Locate the cell with the specified text and output its [X, Y] center coordinate. 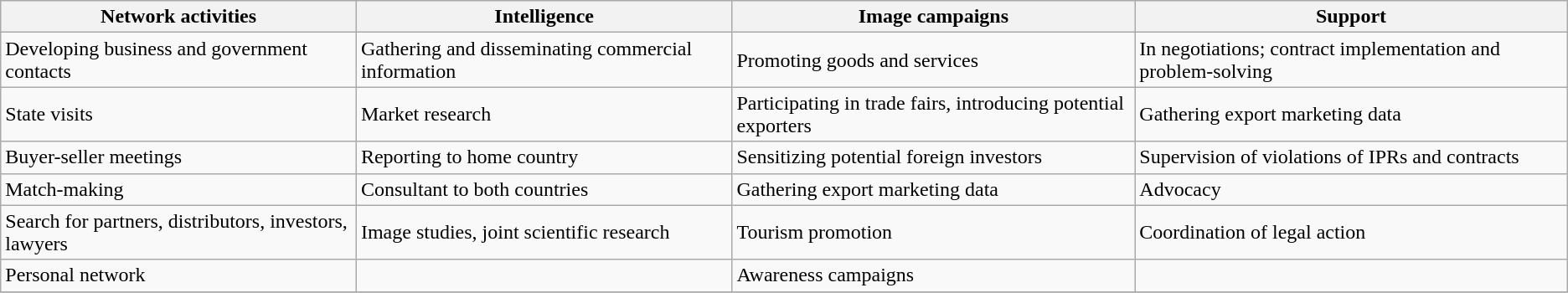
Buyer-seller meetings [179, 157]
Coordination of legal action [1351, 233]
Image studies, joint scientific research [544, 233]
Participating in trade fairs, introducing potential exporters [933, 114]
Promoting goods and services [933, 60]
Reporting to home country [544, 157]
In negotiations; contract implementation and problem-solving [1351, 60]
Market research [544, 114]
Tourism promotion [933, 233]
Support [1351, 17]
Personal network [179, 275]
Search for partners, distributors, investors, lawyers [179, 233]
Gathering and disseminating commercial information [544, 60]
Image campaigns [933, 17]
Advocacy [1351, 189]
State visits [179, 114]
Match-making [179, 189]
Sensitizing potential foreign investors [933, 157]
Awareness campaigns [933, 275]
Network activities [179, 17]
Intelligence [544, 17]
Developing business and government contacts [179, 60]
Consultant to both countries [544, 189]
Supervision of violations of IPRs and contracts [1351, 157]
